Return the (x, y) coordinate for the center point of the cell that contains the specified text.  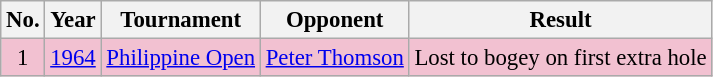
Peter Thomson (334, 58)
Philippine Open (180, 58)
Tournament (180, 20)
No. (23, 20)
Opponent (334, 20)
Year (73, 20)
Lost to bogey on first extra hole (560, 58)
1 (23, 58)
Result (560, 20)
1964 (73, 58)
